Find where the given text appears and provide that cell's center as (x, y) coordinate. 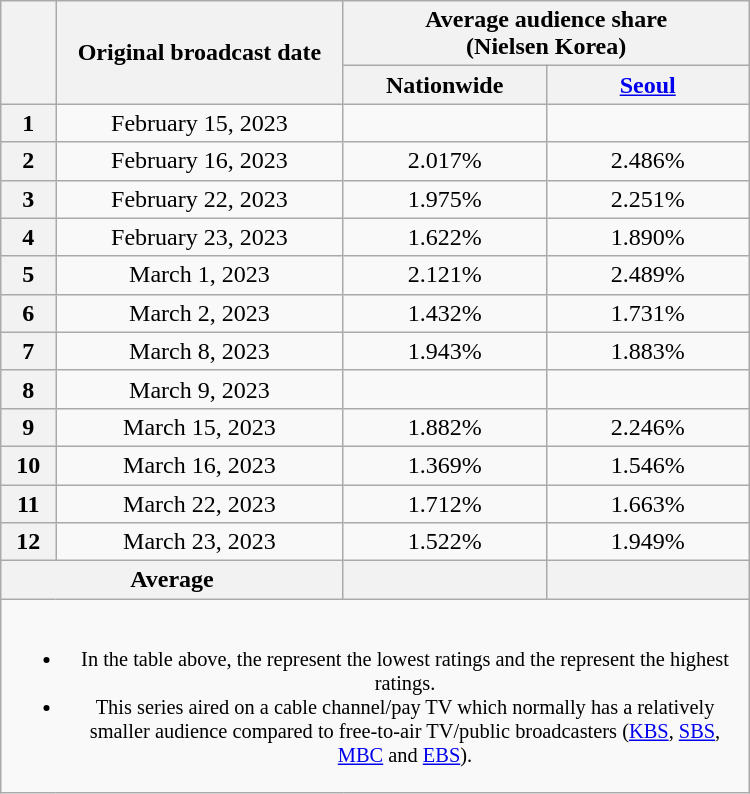
2.017% (444, 161)
Original broadcast date (200, 52)
2.121% (444, 275)
11 (28, 503)
February 16, 2023 (200, 161)
1.731% (648, 313)
1.890% (648, 237)
March 9, 2023 (200, 389)
March 15, 2023 (200, 427)
1.522% (444, 542)
2.486% (648, 161)
March 8, 2023 (200, 351)
12 (28, 542)
2.251% (648, 199)
March 2, 2023 (200, 313)
Seoul (648, 85)
1.943% (444, 351)
4 (28, 237)
Average (172, 580)
1.975% (444, 199)
March 16, 2023 (200, 465)
8 (28, 389)
1.663% (648, 503)
1.432% (444, 313)
March 22, 2023 (200, 503)
February 23, 2023 (200, 237)
March 1, 2023 (200, 275)
7 (28, 351)
Nationwide (444, 85)
1.883% (648, 351)
1.622% (444, 237)
1.712% (444, 503)
2 (28, 161)
Average audience share(Nielsen Korea) (546, 34)
1.369% (444, 465)
1.949% (648, 542)
3 (28, 199)
9 (28, 427)
1 (28, 123)
5 (28, 275)
1.882% (444, 427)
1.546% (648, 465)
March 23, 2023 (200, 542)
2.489% (648, 275)
February 15, 2023 (200, 123)
10 (28, 465)
February 22, 2023 (200, 199)
2.246% (648, 427)
6 (28, 313)
